Pinpoint the cell where the given text exists, returning its [x, y] midpoint coordinate. 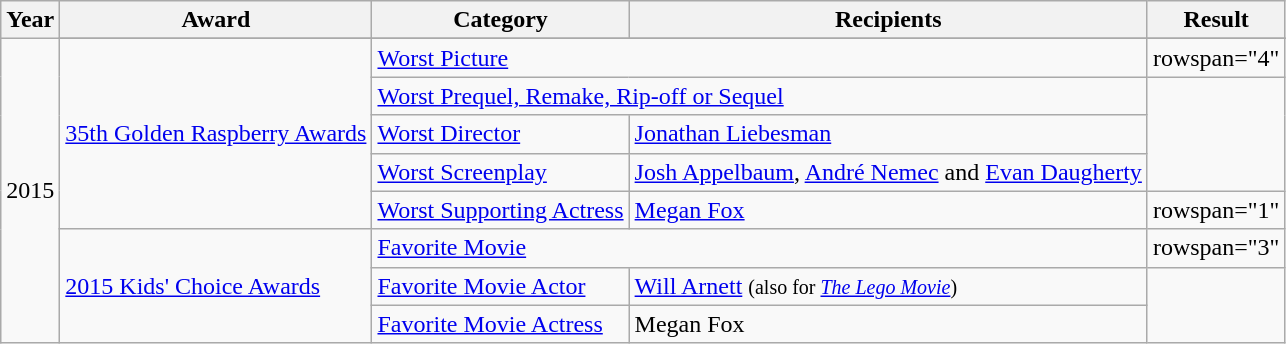
Category [500, 20]
Josh Appelbaum, André Nemec and Evan Daugherty [888, 172]
Worst Picture [760, 58]
Year [30, 20]
rowspan="4" [1216, 58]
35th Golden Raspberry Awards [216, 134]
Favorite Movie [760, 248]
Recipients [888, 20]
Result [1216, 20]
rowspan="3" [1216, 248]
Worst Supporting Actress [500, 210]
Worst Screenplay [500, 172]
2015 [30, 191]
Favorite Movie Actress [500, 324]
Worst Prequel, Remake, Rip-off or Sequel [760, 96]
Jonathan Liebesman [888, 134]
Favorite Movie Actor [500, 286]
rowspan="1" [1216, 210]
Will Arnett (also for The Lego Movie) [888, 286]
Award [216, 20]
Worst Director [500, 134]
2015 Kids' Choice Awards [216, 286]
